For the text-containing cell, return its midpoint in (x, y) coordinate format. 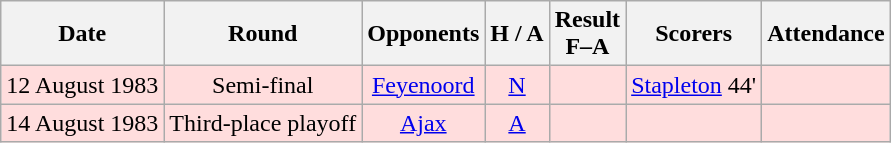
H / A (517, 34)
ResultF–A (587, 34)
Round (263, 34)
Date (82, 34)
N (517, 85)
Stapleton 44' (694, 85)
Semi-final (263, 85)
Opponents (424, 34)
Attendance (826, 34)
12 August 1983 (82, 85)
Scorers (694, 34)
A (517, 123)
14 August 1983 (82, 123)
Third-place playoff (263, 123)
Feyenoord (424, 85)
Ajax (424, 123)
